Output the (x, y) coordinate of the center of the cell containing the given text.  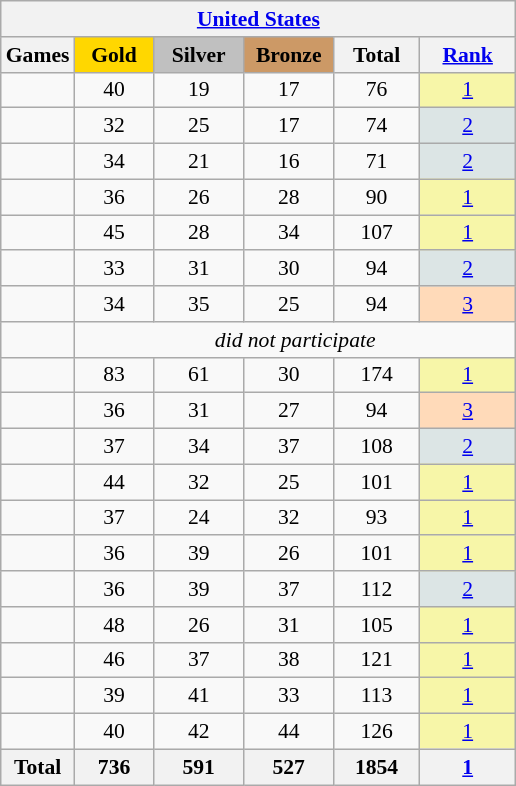
48 (114, 625)
24 (199, 518)
27 (289, 411)
76 (377, 90)
21 (199, 162)
83 (114, 375)
527 (289, 767)
Bronze (289, 55)
Gold (114, 55)
16 (289, 162)
United States (258, 19)
113 (377, 696)
107 (377, 233)
Games (38, 55)
174 (377, 375)
1854 (377, 767)
61 (199, 375)
Rank (468, 55)
46 (114, 660)
736 (114, 767)
Silver (199, 55)
did not participate (295, 340)
108 (377, 447)
126 (377, 732)
35 (199, 304)
74 (377, 126)
112 (377, 589)
105 (377, 625)
19 (199, 90)
38 (289, 660)
45 (114, 233)
71 (377, 162)
90 (377, 197)
93 (377, 518)
121 (377, 660)
41 (199, 696)
42 (199, 732)
591 (199, 767)
